Detect which cell encompasses the target text, then output its [x, y] center coordinate. 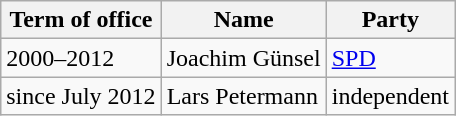
Party [390, 20]
since July 2012 [81, 96]
Name [244, 20]
SPD [390, 58]
2000–2012 [81, 58]
Term of office [81, 20]
Joachim Günsel [244, 58]
Lars Petermann [244, 96]
independent [390, 96]
